Locate the cell with the specified text and output its (x, y) center coordinate. 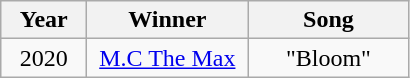
2020 (44, 58)
Year (44, 20)
Song (328, 20)
M.C The Max (168, 58)
Winner (168, 20)
"Bloom" (328, 58)
